Return the [X, Y] coordinate for the center point of the cell that contains the specified text.  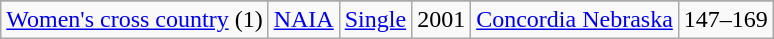
2001 [442, 20]
Concordia Nebraska [575, 20]
147–169 [726, 20]
NAIA [304, 20]
Women's cross country (1) [134, 20]
Single [375, 20]
